Pinpoint the cell where the given text exists, returning its [X, Y] midpoint coordinate. 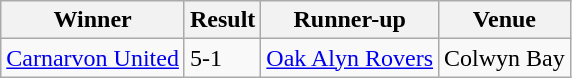
Oak Alyn Rovers [350, 58]
Winner [93, 20]
Carnarvon United [93, 58]
Venue [505, 20]
5-1 [222, 58]
Colwyn Bay [505, 58]
Result [222, 20]
Runner-up [350, 20]
